Capture the cell that displays the provided text and extract its (X, Y) central coordinate. 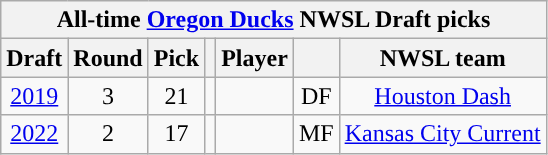
Kansas City Current (442, 134)
21 (176, 96)
NWSL team (442, 58)
Round (108, 58)
3 (108, 96)
Pick (176, 58)
MF (316, 134)
Houston Dash (442, 96)
17 (176, 134)
All-time Oregon Ducks NWSL Draft picks (274, 20)
Draft (34, 58)
2022 (34, 134)
2 (108, 134)
2019 (34, 96)
DF (316, 96)
Player (255, 58)
